Detect which cell encompasses the target text, then output its [X, Y] center coordinate. 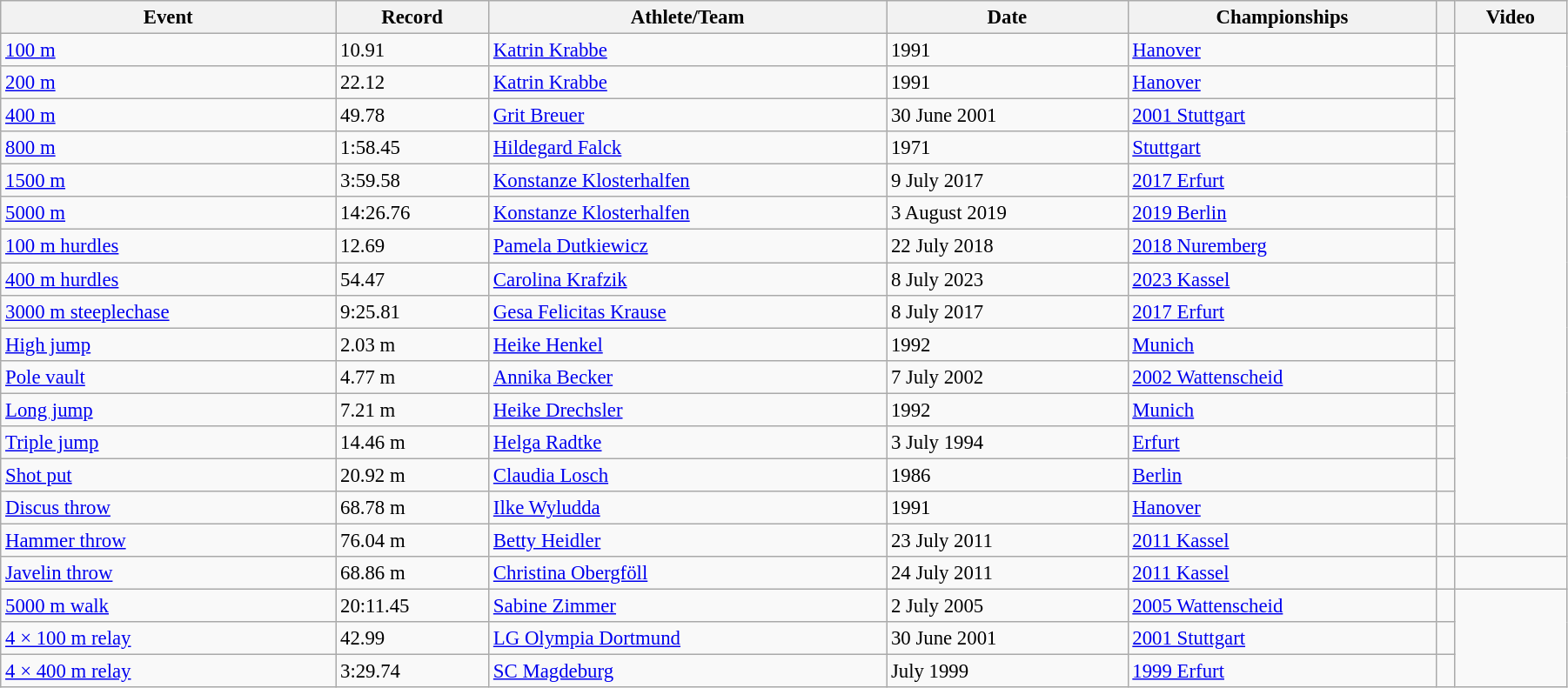
1:58.45 [412, 148]
200 m [169, 83]
2 July 2005 [1008, 606]
Shot put [169, 475]
49.78 [412, 116]
Hildegard Falck [687, 148]
100 m [169, 50]
2019 Berlin [1283, 213]
20.92 m [412, 475]
42.99 [412, 638]
68.78 m [412, 508]
12.69 [412, 246]
1500 m [169, 181]
LG Olympia Dortmund [687, 638]
3 August 2019 [1008, 213]
2005 Wattenscheid [1283, 606]
Claudia Losch [687, 475]
14:26.76 [412, 213]
22.12 [412, 83]
9:25.81 [412, 311]
Javelin throw [169, 573]
July 1999 [1008, 671]
2.03 m [412, 344]
2002 Wattenscheid [1283, 377]
Record [412, 17]
14.46 m [412, 443]
Annika Becker [687, 377]
Ilke Wyludda [687, 508]
Event [169, 17]
Sabine Zimmer [687, 606]
Helga Radtke [687, 443]
Triple jump [169, 443]
4.77 m [412, 377]
4 × 400 m relay [169, 671]
68.86 m [412, 573]
3:29.74 [412, 671]
SC Magdeburg [687, 671]
Betty Heidler [687, 540]
Video [1511, 17]
54.47 [412, 279]
Carolina Krafzik [687, 279]
7 July 2002 [1008, 377]
400 m hurdles [169, 279]
76.04 m [412, 540]
Heike Drechsler [687, 410]
1999 Erfurt [1283, 671]
400 m [169, 116]
Erfurt [1283, 443]
Heike Henkel [687, 344]
8 July 2023 [1008, 279]
Stuttgart [1283, 148]
2018 Nuremberg [1283, 246]
3:59.58 [412, 181]
Gesa Felicitas Krause [687, 311]
Athlete/Team [687, 17]
Berlin [1283, 475]
23 July 2011 [1008, 540]
High jump [169, 344]
Pole vault [169, 377]
9 July 2017 [1008, 181]
4 × 100 m relay [169, 638]
20:11.45 [412, 606]
100 m hurdles [169, 246]
24 July 2011 [1008, 573]
Long jump [169, 410]
8 July 2017 [1008, 311]
Grit Breuer [687, 116]
5000 m walk [169, 606]
Christina Obergföll [687, 573]
Hammer throw [169, 540]
1971 [1008, 148]
Date [1008, 17]
3000 m steeplechase [169, 311]
22 July 2018 [1008, 246]
7.21 m [412, 410]
800 m [169, 148]
3 July 1994 [1008, 443]
Championships [1283, 17]
2023 Kassel [1283, 279]
5000 m [169, 213]
1986 [1008, 475]
10.91 [412, 50]
Discus throw [169, 508]
Pamela Dutkiewicz [687, 246]
